Provide the [x, y] coordinate of the cell's center where the given text is located.  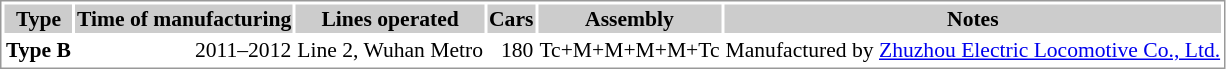
Type [38, 18]
Type B [38, 50]
2011–2012 [184, 50]
Manufactured by Zhuzhou Electric Locomotive Co., Ltd. [973, 50]
180 [512, 50]
Tc+M+M+M+M+Tc [630, 50]
Cars [512, 18]
Line 2, Wuhan Metro [390, 50]
Assembly [630, 18]
Lines operated [390, 18]
Time of manufacturing [184, 18]
Notes [973, 18]
